Extract the (X, Y) coordinate from the center of the cell holding the provided text.  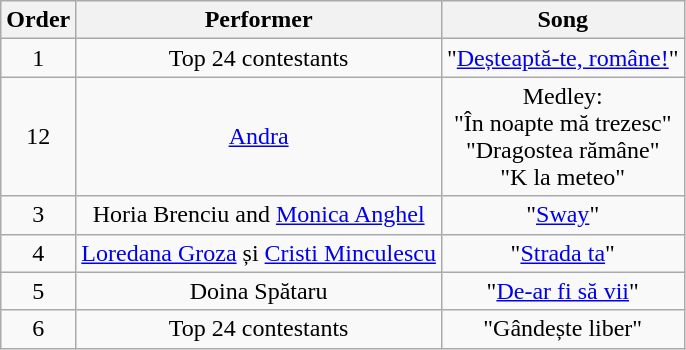
6 (38, 329)
"Gândește liber" (562, 329)
Order (38, 20)
Andra (259, 136)
"Sway" (562, 215)
5 (38, 291)
Medley:"În noapte mă trezesc""Dragostea rămâne""K la meteo" (562, 136)
3 (38, 215)
Horia Brenciu and Monica Anghel (259, 215)
"De-ar fi să vii" (562, 291)
1 (38, 58)
12 (38, 136)
"Deșteaptă-te, române!" (562, 58)
4 (38, 253)
Song (562, 20)
Doina Spătaru (259, 291)
Performer (259, 20)
Loredana Groza și Cristi Minculescu (259, 253)
"Strada ta" (562, 253)
